From the cell containing the given text, extract its center point as [x, y] coordinate. 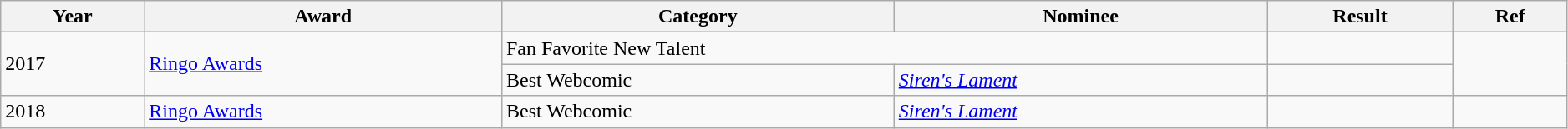
2017 [73, 64]
Award [323, 17]
Result [1360, 17]
Category [698, 17]
Nominee [1080, 17]
Year [73, 17]
Ref [1510, 17]
Fan Favorite New Talent [884, 48]
2018 [73, 112]
